Search for the cell housing the specified text and yield its (X, Y) center coordinate. 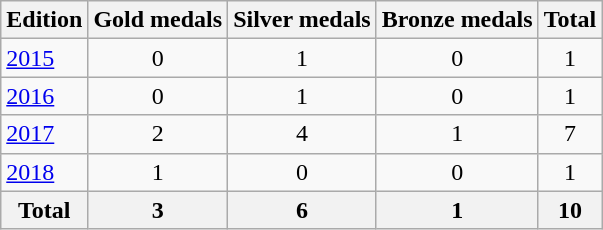
Silver medals (302, 20)
Gold medals (158, 20)
2017 (44, 134)
2 (158, 134)
2018 (44, 172)
Edition (44, 20)
7 (570, 134)
3 (158, 210)
6 (302, 210)
2015 (44, 58)
4 (302, 134)
10 (570, 210)
Bronze medals (457, 20)
2016 (44, 96)
